Provide the [x, y] coordinate of the cell's center where the given text is located.  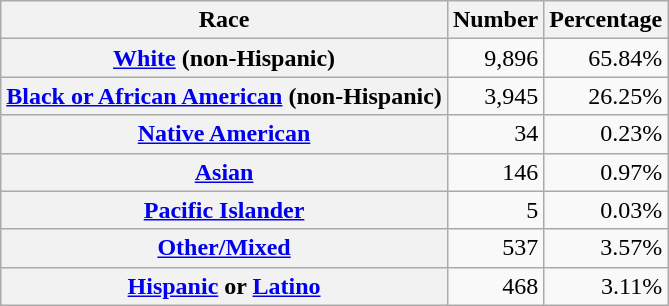
146 [495, 172]
Pacific Islander [224, 210]
White (non-Hispanic) [224, 58]
Other/Mixed [224, 248]
Asian [224, 172]
Black or African American (non-Hispanic) [224, 96]
26.25% [606, 96]
Native American [224, 134]
9,896 [495, 58]
Race [224, 20]
3.11% [606, 286]
65.84% [606, 58]
Percentage [606, 20]
34 [495, 134]
Hispanic or Latino [224, 286]
5 [495, 210]
468 [495, 286]
3.57% [606, 248]
0.23% [606, 134]
Number [495, 20]
537 [495, 248]
3,945 [495, 96]
0.97% [606, 172]
0.03% [606, 210]
